From the cell containing the given text, extract its center point as [X, Y] coordinate. 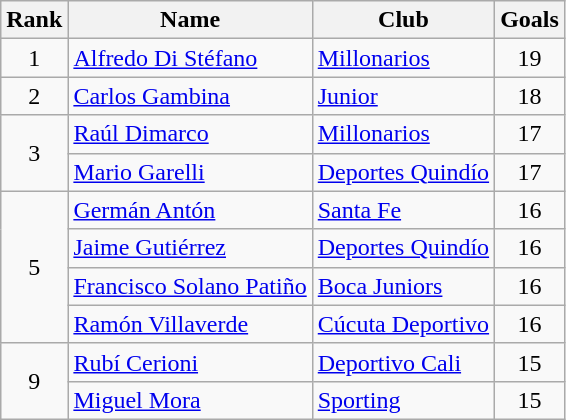
2 [34, 96]
Francisco Solano Patiño [190, 286]
18 [530, 96]
Boca Juniors [403, 286]
Rank [34, 20]
Mario Garelli [190, 172]
Rubí Cerioni [190, 362]
1 [34, 58]
Raúl Dimarco [190, 134]
9 [34, 381]
Alfredo Di Stéfano [190, 58]
Goals [530, 20]
Junior [403, 96]
Ramón Villaverde [190, 324]
Germán Antón [190, 210]
3 [34, 153]
Carlos Gambina [190, 96]
Jaime Gutiérrez [190, 248]
5 [34, 267]
19 [530, 58]
Cúcuta Deportivo [403, 324]
Miguel Mora [190, 400]
Name [190, 20]
Sporting [403, 400]
Santa Fe [403, 210]
Club [403, 20]
Deportivo Cali [403, 362]
